Search for the cell housing the specified text and yield its [x, y] center coordinate. 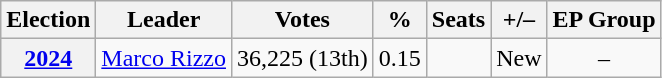
Marco Rizzo [164, 58]
2024 [48, 58]
0.15 [400, 58]
Election [48, 20]
Seats [458, 20]
36,225 (13th) [302, 58]
Votes [302, 20]
New [519, 58]
+/– [519, 20]
– [604, 58]
% [400, 20]
EP Group [604, 20]
Leader [164, 20]
